Return [x, y] of the center of cell containing provided text 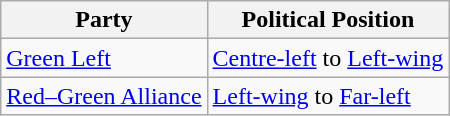
Left-wing to Far-left [328, 96]
Green Left [104, 58]
Centre-left to Left-wing [328, 58]
Red–Green Alliance [104, 96]
Party [104, 20]
Political Position [328, 20]
